Search for the cell housing the specified text and yield its [x, y] center coordinate. 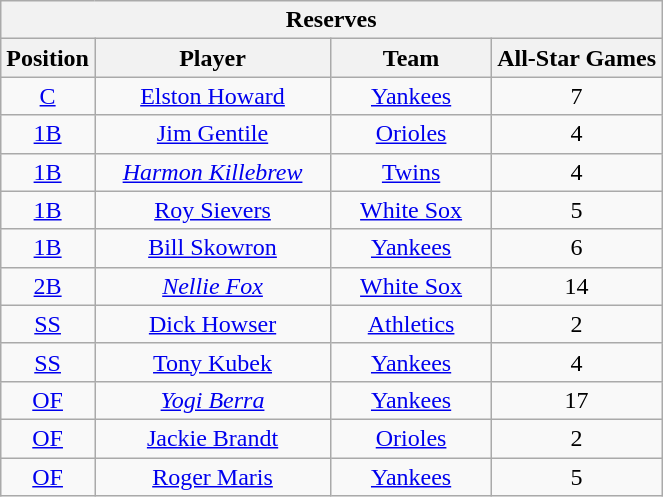
14 [577, 286]
Nellie Fox [212, 286]
Tony Kubek [212, 362]
2B [48, 286]
Athletics [412, 324]
Elston Howard [212, 96]
17 [577, 400]
Reserves [332, 20]
Player [212, 58]
Dick Howser [212, 324]
Roger Maris [212, 477]
Harmon Killebrew [212, 172]
Roy Sievers [212, 210]
Jim Gentile [212, 134]
Twins [412, 172]
7 [577, 96]
6 [577, 248]
Jackie Brandt [212, 438]
Team [412, 58]
All-Star Games [577, 58]
Position [48, 58]
Bill Skowron [212, 248]
Yogi Berra [212, 400]
C [48, 96]
